Search for the cell housing the specified text and yield its (X, Y) center coordinate. 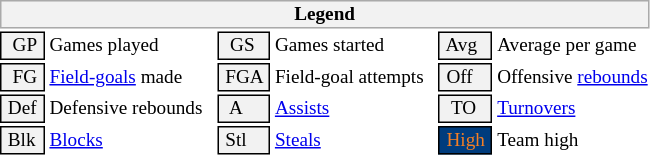
Field-goal attempts (354, 77)
A (244, 108)
Blk (22, 140)
GS (244, 46)
Legend (324, 14)
Def (22, 108)
FGA (244, 77)
Average per game (573, 46)
Turnovers (573, 108)
Field-goals made (131, 77)
Steals (354, 140)
Games started (354, 46)
Blocks (131, 140)
Off (466, 77)
FG (22, 77)
Team high (573, 140)
Defensive rebounds (131, 108)
Stl (244, 140)
Offensive rebounds (573, 77)
TO (466, 108)
Avg (466, 46)
GP (22, 46)
Games played (131, 46)
Assists (354, 108)
High (466, 140)
